Capture the cell that displays the provided text and extract its (X, Y) central coordinate. 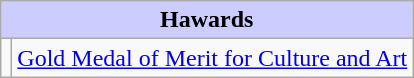
Gold Medal of Merit for Culture and Art (212, 58)
Hawards (207, 20)
